Find where the given text appears and provide that cell's center as [x, y] coordinate. 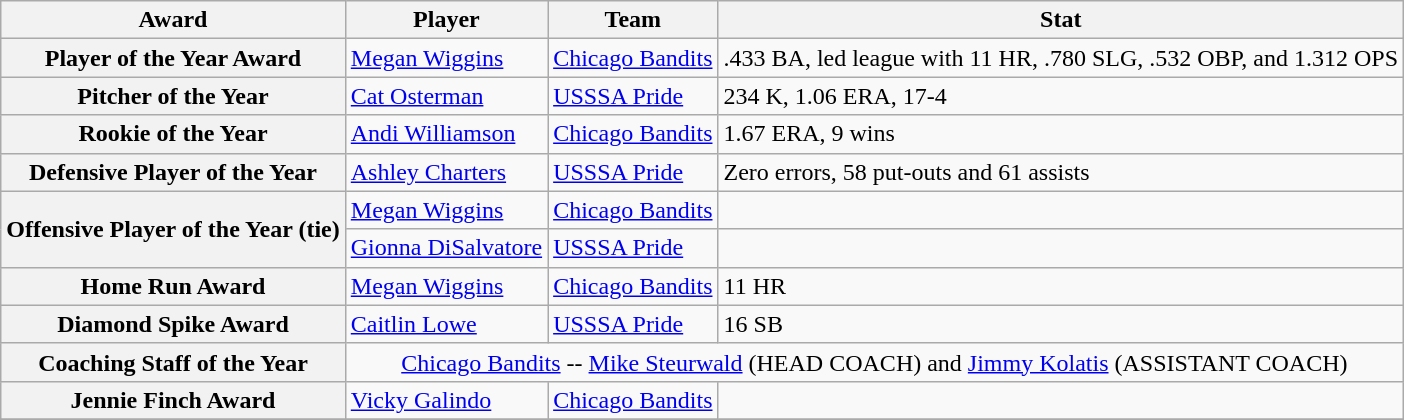
Player [446, 20]
1.67 ERA, 9 wins [1061, 134]
.433 BA, led league with 11 HR, .780 SLG, .532 OBP, and 1.312 OPS [1061, 58]
Gionna DiSalvatore [446, 248]
Caitlin Lowe [446, 324]
Coaching Staff of the Year [174, 362]
Chicago Bandits -- Mike Steurwald (HEAD COACH) and Jimmy Kolatis (ASSISTANT COACH) [874, 362]
Diamond Spike Award [174, 324]
16 SB [1061, 324]
Jennie Finch Award [174, 400]
11 HR [1061, 286]
Rookie of the Year [174, 134]
Home Run Award [174, 286]
Cat Osterman [446, 96]
Award [174, 20]
Andi Williamson [446, 134]
234 K, 1.06 ERA, 17-4 [1061, 96]
Offensive Player of the Year (tie) [174, 229]
Vicky Galindo [446, 400]
Player of the Year Award [174, 58]
Stat [1061, 20]
Team [633, 20]
Ashley Charters [446, 172]
Defensive Player of the Year [174, 172]
Pitcher of the Year [174, 96]
Zero errors, 58 put-outs and 61 assists [1061, 172]
